From the cell containing the given text, extract its center point as (X, Y) coordinate. 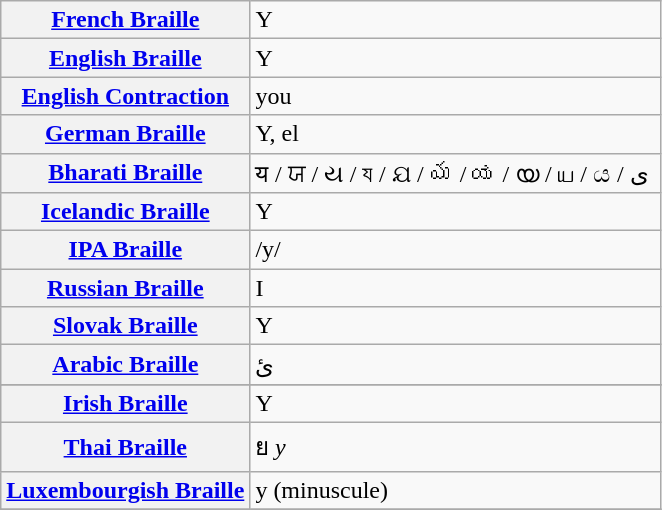
English Braille (126, 58)
y (minuscule) (456, 490)
French Braille (126, 20)
German Braille (126, 134)
ย y (456, 446)
I (456, 288)
Thai Braille (126, 446)
Luxembourgish Braille (126, 490)
you (456, 96)
English Contraction (126, 96)
Icelandic Braille (126, 212)
Slovak Braille (126, 326)
/y/ (456, 250)
IPA Braille (126, 250)
य / ਯ / ય / য / ଯ / య / ಯ / യ / ய / ය / ی ‎ (456, 173)
Y, el (456, 134)
ئ (456, 365)
Irish Braille (126, 403)
Russian Braille (126, 288)
Bharati Braille (126, 173)
Arabic Braille (126, 365)
